Detect which cell encompasses the target text, then output its [x, y] center coordinate. 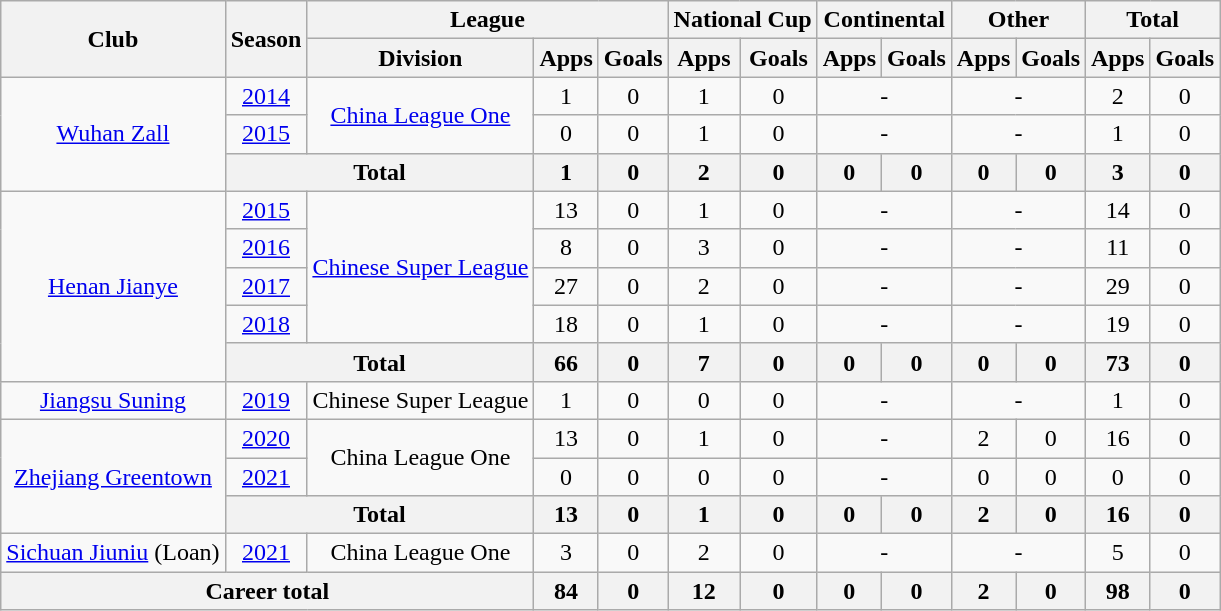
29 [1118, 286]
2017 [266, 286]
Division [420, 58]
11 [1118, 248]
12 [704, 591]
2016 [266, 248]
19 [1118, 324]
5 [1118, 553]
Continental [884, 20]
14 [1118, 210]
7 [704, 362]
Career total [268, 591]
Henan Jianye [113, 286]
18 [566, 324]
2019 [266, 400]
66 [566, 362]
Jiangsu Suning [113, 400]
73 [1118, 362]
League [488, 20]
8 [566, 248]
Club [113, 39]
2018 [266, 324]
Sichuan Jiuniu (Loan) [113, 553]
2014 [266, 96]
Wuhan Zall [113, 134]
27 [566, 286]
98 [1118, 591]
2020 [266, 438]
Season [266, 39]
Zhejiang Greentown [113, 476]
National Cup [742, 20]
Other [1018, 20]
84 [566, 591]
